For the text-containing cell, return its midpoint in [x, y] coordinate format. 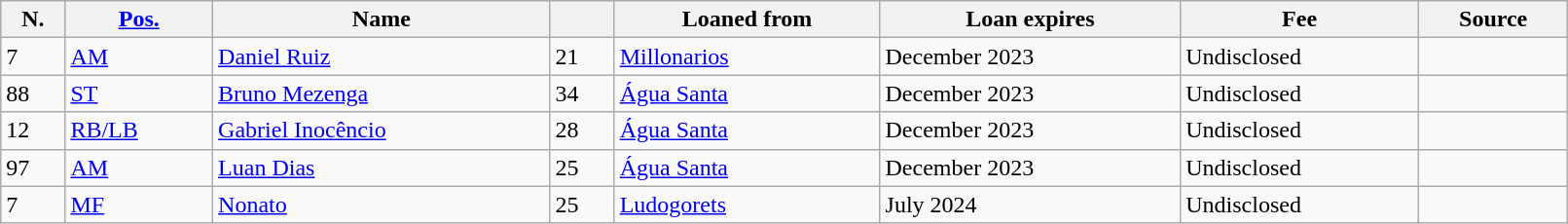
RB/LB [139, 131]
ST [139, 93]
Daniel Ruiz [382, 56]
Loaned from [748, 19]
28 [582, 131]
Nonato [382, 205]
Ludogorets [748, 205]
MF [139, 205]
Pos. [139, 19]
88 [33, 93]
Name [382, 19]
Millonarios [748, 56]
34 [582, 93]
N. [33, 19]
97 [33, 168]
Gabriel Inocêncio [382, 131]
July 2024 [1030, 205]
21 [582, 56]
Fee [1300, 19]
Bruno Mezenga [382, 93]
Luan Dias [382, 168]
Source [1493, 19]
12 [33, 131]
Loan expires [1030, 19]
